Detect which cell encompasses the target text, then output its [x, y] center coordinate. 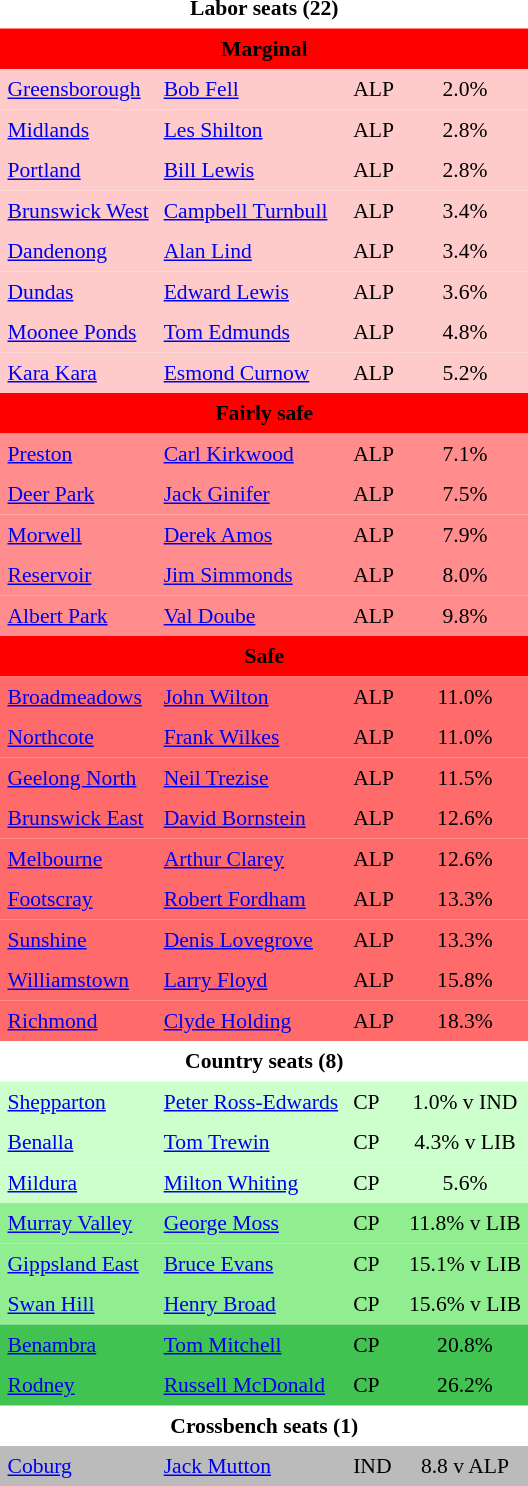
David Bornstein [250, 818]
5.6% [464, 1182]
26.2% [464, 1385]
Tom Mitchell [250, 1344]
Murray Valley [78, 1223]
7.5% [464, 494]
Campbell Turnbull [250, 210]
Carl Kirkwood [250, 453]
4.3% v LIB [464, 1142]
Broadmeadows [78, 696]
Arthur Clarey [250, 858]
Les Shilton [250, 129]
Benambra [78, 1344]
Richmond [78, 1020]
Sunshine [78, 939]
Jack Ginifer [250, 494]
5.2% [464, 372]
Kara Kara [78, 372]
Val Doube [250, 615]
15.6% v LIB [464, 1304]
Edward Lewis [250, 291]
Jim Simmonds [250, 575]
Williamstown [78, 980]
Tom Trewin [250, 1142]
2.0% [464, 89]
Dundas [78, 291]
Dandenong [78, 251]
15.8% [464, 980]
Jack Mutton [250, 1466]
Moonee Ponds [78, 332]
Melbourne [78, 858]
Preston [78, 453]
Bill Lewis [250, 170]
IND [374, 1466]
Brunswick East [78, 818]
9.8% [464, 615]
Swan Hill [78, 1304]
11.5% [464, 777]
Robert Fordham [250, 899]
Bob Fell [250, 89]
Bruce Evans [250, 1263]
4.8% [464, 332]
Reservoir [78, 575]
Esmond Curnow [250, 372]
Gippsland East [78, 1263]
Milton Whiting [250, 1182]
Northcote [78, 737]
Coburg [78, 1466]
Greensborough [78, 89]
Geelong North [78, 777]
Midlands [78, 129]
Henry Broad [250, 1304]
Portland [78, 170]
Benalla [78, 1142]
Peter Ross-Edwards [250, 1101]
Derek Amos [250, 534]
8.8 v ALP [464, 1466]
18.3% [464, 1020]
Shepparton [78, 1101]
George Moss [250, 1223]
11.8% v LIB [464, 1223]
15.1% v LIB [464, 1263]
Russell McDonald [250, 1385]
Tom Edmunds [250, 332]
Footscray [78, 899]
Deer Park [78, 494]
Brunswick West [78, 210]
Clyde Holding [250, 1020]
Alan Lind [250, 251]
Denis Lovegrove [250, 939]
Mildura [78, 1182]
John Wilton [250, 696]
1.0% v IND [464, 1101]
Neil Trezise [250, 777]
Morwell [78, 534]
Frank Wilkes [250, 737]
7.9% [464, 534]
7.1% [464, 453]
8.0% [464, 575]
20.8% [464, 1344]
Albert Park [78, 615]
Rodney [78, 1385]
Larry Floyd [250, 980]
3.6% [464, 291]
